Detect which cell encompasses the target text, then output its [X, Y] center coordinate. 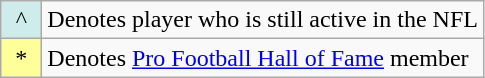
Denotes player who is still active in the NFL [263, 20]
* [22, 58]
^ [22, 20]
Denotes Pro Football Hall of Fame member [263, 58]
